Extract the [x, y] coordinate from the center of the cell holding the provided text.  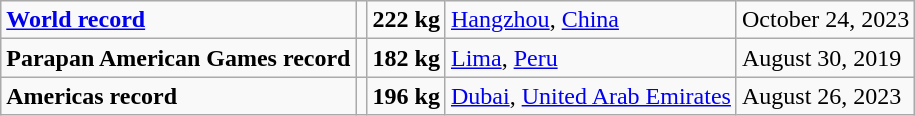
Hangzhou, China [590, 20]
August 26, 2023 [825, 96]
Dubai, United Arab Emirates [590, 96]
Americas record [178, 96]
Lima, Peru [590, 58]
Parapan American Games record [178, 58]
182 kg [406, 58]
196 kg [406, 96]
October 24, 2023 [825, 20]
World record [178, 20]
222 kg [406, 20]
August 30, 2019 [825, 58]
